Output the (x, y) coordinate of the center of the cell containing the given text.  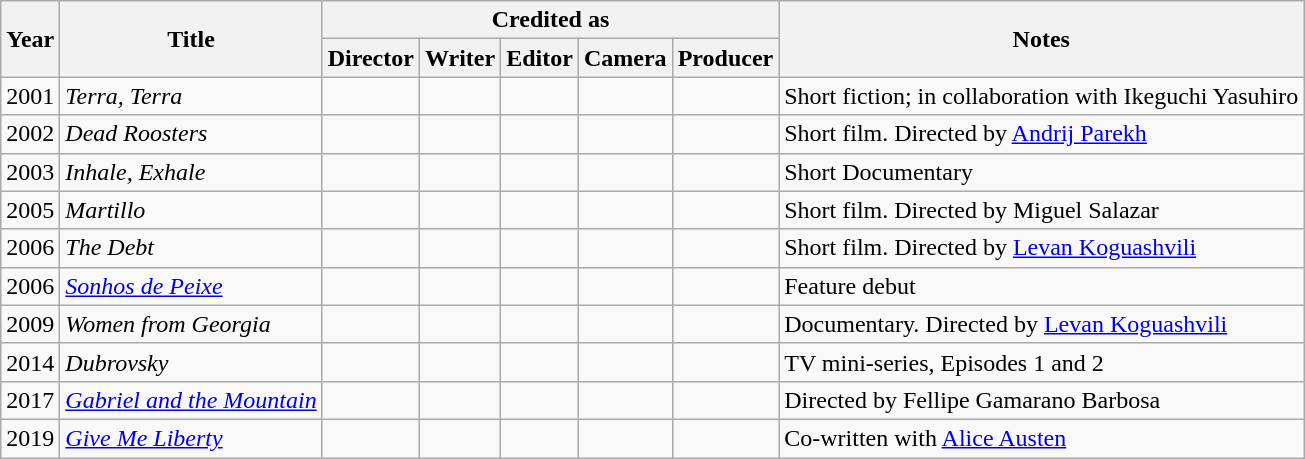
Short film. Directed by Miguel Salazar (1042, 210)
Terra, Terra (191, 96)
Documentary. Directed by Levan Koguashvili (1042, 324)
2019 (30, 438)
Short film. Directed by Andrij Parekh (1042, 134)
2003 (30, 172)
Director (370, 58)
Directed by Fellipe Gamarano Barbosa (1042, 400)
Short Documentary (1042, 172)
Inhale, Exhale (191, 172)
Camera (625, 58)
Women from Georgia (191, 324)
Year (30, 39)
2017 (30, 400)
Gabriel and the Mountain (191, 400)
The Debt (191, 248)
Martillo (191, 210)
Writer (460, 58)
Sonhos de Peixe (191, 286)
Title (191, 39)
2014 (30, 362)
2009 (30, 324)
Short film. Directed by Levan Koguashvili (1042, 248)
TV mini-series, Episodes 1 and 2 (1042, 362)
Editor (540, 58)
Give Me Liberty (191, 438)
Producer (726, 58)
Short fiction; in collaboration with Ikeguchi Yasuhiro (1042, 96)
2001 (30, 96)
Dubrovsky (191, 362)
Co-written with Alice Austen (1042, 438)
Feature debut (1042, 286)
Dead Roosters (191, 134)
2002 (30, 134)
Credited as (550, 20)
Notes (1042, 39)
2005 (30, 210)
